Find where the given text appears and provide that cell's center as [x, y] coordinate. 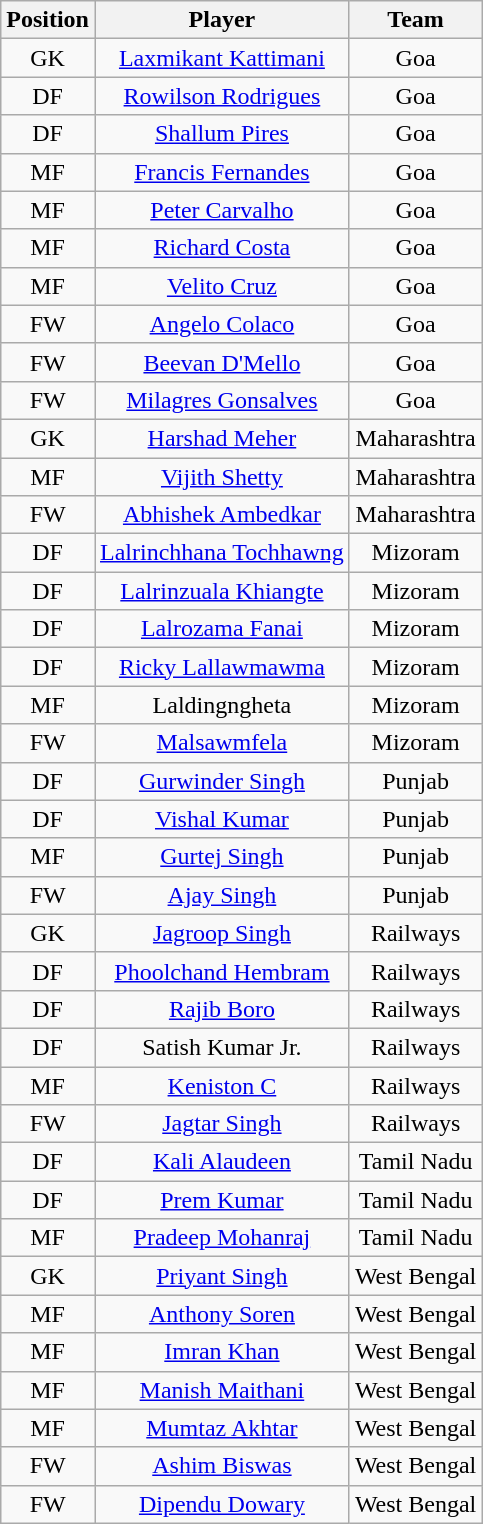
Lalrinchhana Tochhawng [222, 553]
Pradeep Mohanraj [222, 1238]
Vishal Kumar [222, 819]
Phoolchand Hembram [222, 971]
Abhishek Ambedkar [222, 515]
Rajib Boro [222, 1009]
Rowilson Rodrigues [222, 96]
Milagres Gonsalves [222, 400]
Anthony Soren [222, 1314]
Position [48, 20]
Beevan D'Mello [222, 362]
Kali Alaudeen [222, 1162]
Malsawmfela [222, 743]
Player [222, 20]
Prem Kumar [222, 1200]
Peter Carvalho [222, 210]
Manish Maithani [222, 1390]
Laxmikant Kattimani [222, 58]
Priyant Singh [222, 1276]
Lalrinzuala Khiangte [222, 591]
Vijith Shetty [222, 477]
Ashim Biswas [222, 1466]
Jagtar Singh [222, 1124]
Jagroop Singh [222, 933]
Gurwinder Singh [222, 781]
Gurtej Singh [222, 857]
Mumtaz Akhtar [222, 1428]
Ricky Lallawmawma [222, 667]
Lalrozama Fanai [222, 629]
Francis Fernandes [222, 172]
Ajay Singh [222, 895]
Dipendu Dowary [222, 1504]
Satish Kumar Jr. [222, 1047]
Team [415, 20]
Angelo Colaco [222, 324]
Keniston C [222, 1085]
Richard Costa [222, 248]
Velito Cruz [222, 286]
Harshad Meher [222, 438]
Laldingngheta [222, 705]
Imran Khan [222, 1352]
Shallum Pires [222, 134]
